Return (X, Y) of the center of cell containing provided text 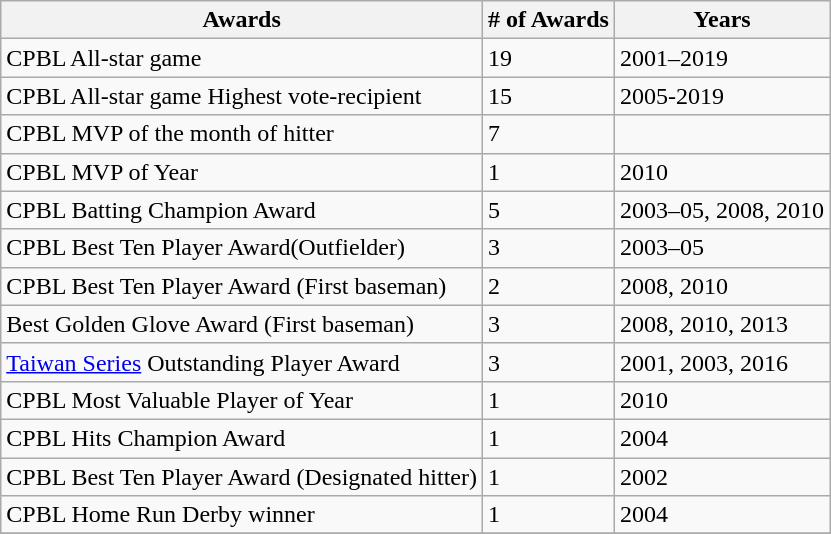
Taiwan Series Outstanding Player Award (242, 362)
2008, 2010 (722, 286)
2 (549, 286)
2001, 2003, 2016 (722, 362)
CPBL Best Ten Player Award(Outfielder) (242, 248)
CPBL All-star game (242, 58)
2002 (722, 477)
CPBL Hits Champion Award (242, 438)
CPBL Home Run Derby winner (242, 515)
CPBL All-star game Highest vote-recipient (242, 96)
2005-2019 (722, 96)
15 (549, 96)
2008, 2010, 2013 (722, 324)
CPBL MVP of the month of hitter (242, 134)
Awards (242, 20)
Best Golden Glove Award (First baseman) (242, 324)
2001–2019 (722, 58)
CPBL MVP of Year (242, 172)
# of Awards (549, 20)
Years (722, 20)
19 (549, 58)
2003–05, 2008, 2010 (722, 210)
CPBL Batting Champion Award (242, 210)
CPBL Best Ten Player Award (First baseman) (242, 286)
5 (549, 210)
7 (549, 134)
2003–05 (722, 248)
CPBL Best Ten Player Award (Designated hitter) (242, 477)
CPBL Most Valuable Player of Year (242, 400)
